Determine the (x, y) coordinate at the center of the cell enclosing the given text.  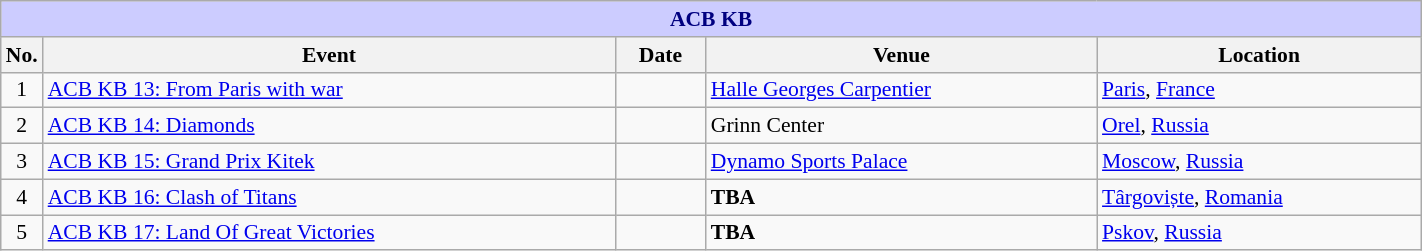
1 (22, 90)
No. (22, 55)
4 (22, 197)
ACB KB 16: Clash of Titans (330, 197)
Târgoviște, Romania (1259, 197)
Paris, France (1259, 90)
Venue (902, 55)
Dynamo Sports Palace (902, 162)
Location (1259, 55)
5 (22, 233)
Pskov, Russia (1259, 233)
Grinn Center (902, 126)
Orel, Russia (1259, 126)
Event (330, 55)
Moscow, Russia (1259, 162)
ACB KB 17: Land Of Great Victories (330, 233)
ACB KB 15: Grand Prix Kitek (330, 162)
ACB KB 13: From Paris with war (330, 90)
ACB KB 14: Diamonds (330, 126)
ACB KB (711, 19)
Date (660, 55)
Halle Georges Carpentier (902, 90)
3 (22, 162)
2 (22, 126)
